Pinpoint the cell where the given text exists, returning its [X, Y] midpoint coordinate. 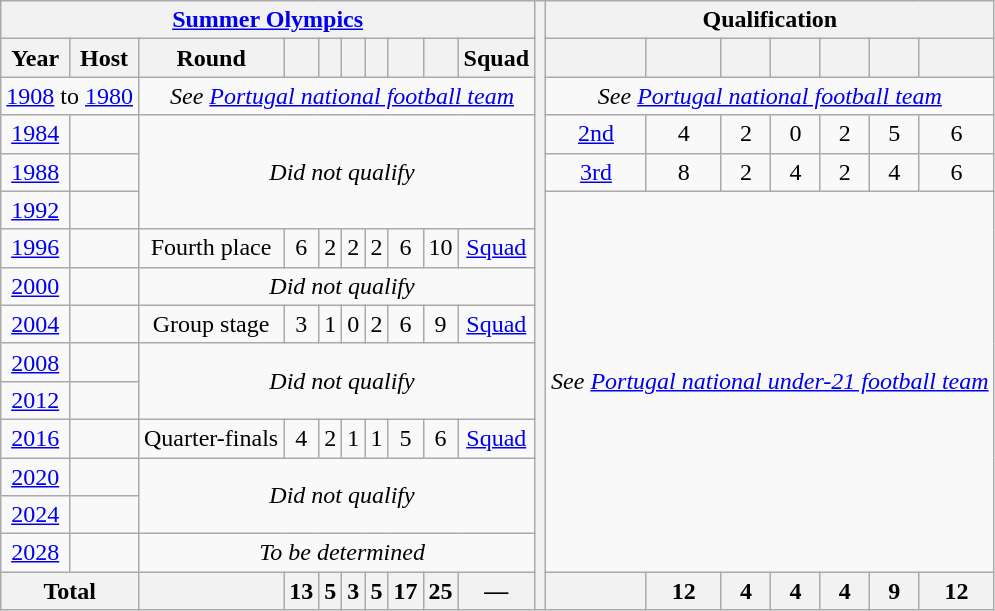
Group stage [210, 324]
2008 [36, 362]
1984 [36, 134]
Qualification [770, 20]
To be determined [342, 553]
2024 [36, 515]
2004 [36, 324]
2nd [596, 134]
Summer Olympics [268, 20]
8 [684, 172]
— [496, 591]
Fourth place [210, 248]
See Portugal national under-21 football team [770, 382]
25 [440, 591]
1992 [36, 210]
2000 [36, 286]
Round [210, 58]
1908 to 1980 [70, 96]
2020 [36, 477]
13 [302, 591]
Host [104, 58]
17 [406, 591]
2028 [36, 553]
10 [440, 248]
2016 [36, 438]
1988 [36, 172]
Quarter-finals [210, 438]
2012 [36, 400]
3rd [596, 172]
Total [70, 591]
Year [36, 58]
1996 [36, 248]
